Output the [x, y] coordinate of the center of the cell containing the given text.  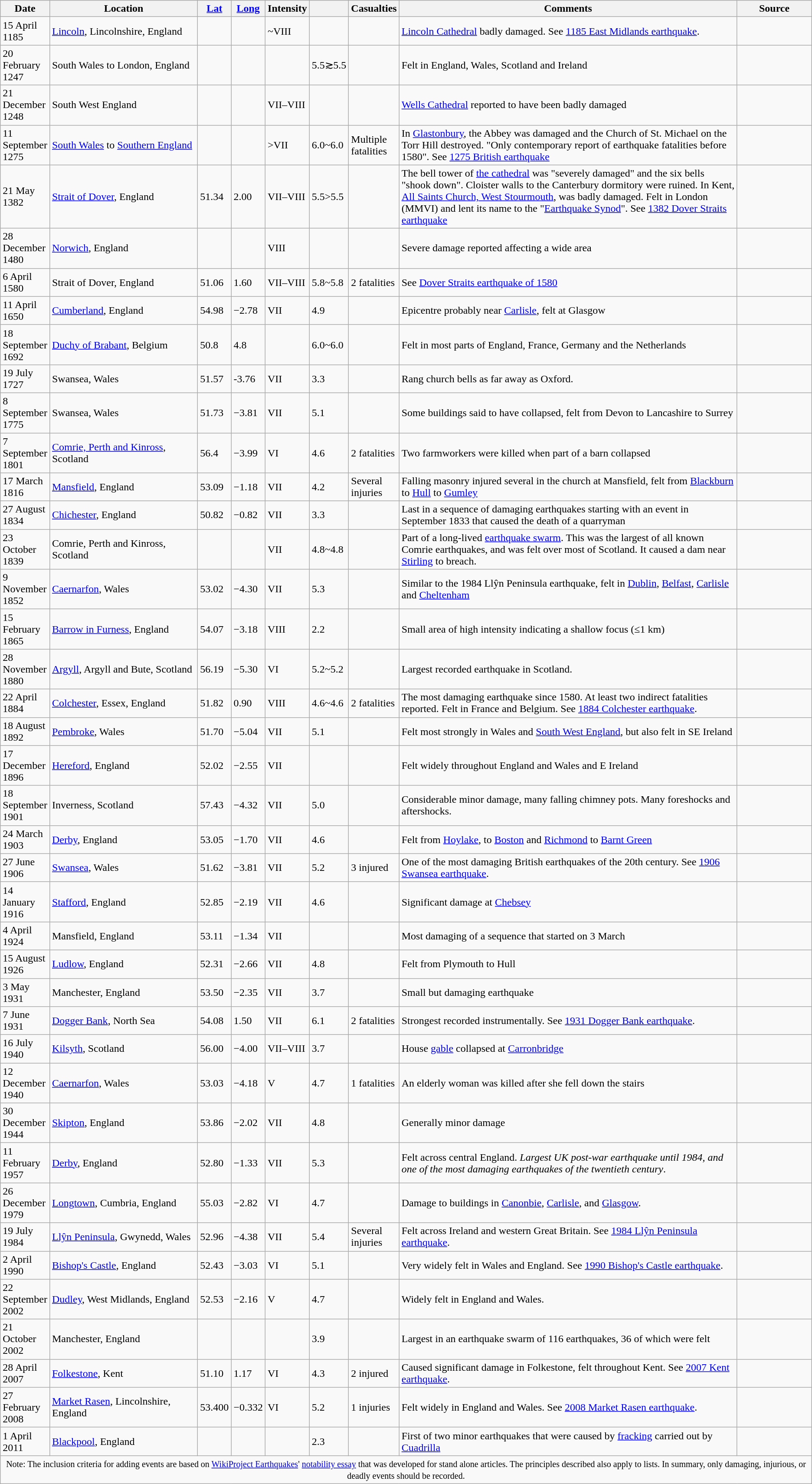
An elderly woman was killed after she fell down the stairs [568, 1083]
Casualties [374, 9]
Rang church bells as far away as Oxford. [568, 378]
−4.38 [248, 1237]
21 December 1248 [25, 105]
5.5>5.5 [329, 197]
52.43 [214, 1265]
Wells Cathedral reported to have been badly damaged [568, 105]
5.5≳5.5 [329, 65]
51.73 [214, 413]
24 March 1903 [25, 839]
11 April 1650 [25, 311]
Blackpool, England [123, 1441]
53.11 [214, 936]
52.80 [214, 1163]
15 February 1865 [25, 629]
Lat [214, 9]
Chichester, England [123, 515]
51.62 [214, 868]
30 December 1944 [25, 1123]
Location [123, 9]
Bishop's Castle, England [123, 1265]
Lincoln Cathedral badly damaged. See 1185 East Midlands earthquake. [568, 31]
Hereford, England [123, 765]
26 December 1979 [25, 1203]
Cumberland, England [123, 311]
6 April 1580 [25, 282]
Intensity [288, 9]
3 May 1931 [25, 992]
22 September 2002 [25, 1299]
−0.82 [248, 515]
−1.18 [248, 487]
56.00 [214, 1049]
Colchester, Essex, England [123, 703]
1.17 [248, 1373]
Some buildings said to have collapsed, felt from Devon to Lancashire to Surrey [568, 413]
16 July 1940 [25, 1049]
~VIII [288, 31]
Date [25, 9]
−3.18 [248, 629]
5.2~5.2 [329, 669]
Felt widely throughout England and Wales and E Ireland [568, 765]
9 November 1852 [25, 589]
1 injuries [374, 1407]
17 December 1896 [25, 765]
50.8 [214, 345]
0.90 [248, 703]
Multiple fatalities [374, 145]
53.02 [214, 589]
21 May 1382 [25, 197]
−4.18 [248, 1083]
−2.16 [248, 1299]
−2.82 [248, 1203]
−1.34 [248, 936]
Largest in an earthquake swarm of 116 earthquakes, 36 of which were felt [568, 1339]
1.60 [248, 282]
53.50 [214, 992]
19 July 1984 [25, 1237]
−3.03 [248, 1265]
See Dover Straits earthquake of 1580 [568, 282]
2 injured [374, 1373]
27 February 2008 [25, 1407]
51.10 [214, 1373]
South West England [123, 105]
7 September 1801 [25, 453]
53.400 [214, 1407]
53.05 [214, 839]
Long [248, 9]
Epicentre probably near Carlisle, felt at Glasgow [568, 311]
Barrow in Furness, England [123, 629]
53.86 [214, 1123]
Felt from Hoylake, to Boston and Richmond to Barnt Green [568, 839]
−2.35 [248, 992]
−4.30 [248, 589]
Largest recorded earthquake in Scotland. [568, 669]
Felt from Plymouth to Hull [568, 964]
−1.70 [248, 839]
1 April 2011 [25, 1441]
First of two minor earthquakes that were caused by fracking carried out by Cuadrilla [568, 1441]
−5.30 [248, 669]
27 June 1906 [25, 868]
2.2 [329, 629]
11 September 1275 [25, 145]
18 August 1892 [25, 732]
−5.04 [248, 732]
Generally minor damage [568, 1123]
−4.32 [248, 805]
52.96 [214, 1237]
Very widely felt in Wales and England. See 1990 Bishop's Castle earthquake. [568, 1265]
Last in a sequence of damaging earthquakes starting with an event in September 1833 that caused the death of a quarryman [568, 515]
52.02 [214, 765]
Dudley, West Midlands, England [123, 1299]
23 October 1839 [25, 549]
5.0 [329, 805]
−2.78 [248, 311]
3.9 [329, 1339]
Dogger Bank, North Sea [123, 1021]
1 fatalities [374, 1083]
Folkestone, Kent [123, 1373]
18 September 1692 [25, 345]
52.31 [214, 964]
8 September 1775 [25, 413]
53.03 [214, 1083]
Market Rasen, Lincolnshire, England [123, 1407]
51.34 [214, 197]
South Wales to Southern England [123, 145]
2.00 [248, 197]
−1.33 [248, 1163]
28 December 1480 [25, 248]
Strongest recorded instrumentally. See 1931 Dogger Bank earthquake. [568, 1021]
Widely felt in England and Wales. [568, 1299]
52.85 [214, 902]
Felt in most parts of England, France, Germany and the Netherlands [568, 345]
−2.02 [248, 1123]
3 injured [374, 868]
51.70 [214, 732]
56.19 [214, 669]
4.8~4.8 [329, 549]
21 October 2002 [25, 1339]
One of the most damaging British earthquakes of the 20th century. See 1906 Swansea earthquake. [568, 868]
Longtown, Cumbria, England [123, 1203]
-3.76 [248, 378]
>VII [288, 145]
Llŷn Peninsula, Gwynedd, Wales [123, 1237]
Severe damage reported affecting a wide area [568, 248]
6.1 [329, 1021]
Stafford, England [123, 902]
Felt most strongly in Wales and South West England, but also felt in SE Ireland [568, 732]
54.07 [214, 629]
Felt widely in England and Wales. See 2008 Market Rasen earthquake. [568, 1407]
51.57 [214, 378]
Norwich, England [123, 248]
51.06 [214, 282]
Skipton, England [123, 1123]
Felt in England, Wales, Scotland and Ireland [568, 65]
−2.19 [248, 902]
4.2 [329, 487]
−3.99 [248, 453]
Small but damaging earthquake [568, 992]
2.3 [329, 1441]
Two farmworkers were killed when part of a barn collapsed [568, 453]
52.53 [214, 1299]
Ludlow, England [123, 964]
Duchy of Brabant, Belgium [123, 345]
57.43 [214, 805]
Comments [568, 9]
27 August 1834 [25, 515]
Considerable minor damage, many falling chimney pots. Many foreshocks and aftershocks. [568, 805]
Argyll, Argyll and Bute, Scotland [123, 669]
Kilsyth, Scotland [123, 1049]
Small area of high intensity indicating a shallow focus (≤1 km) [568, 629]
1.50 [248, 1021]
−4.00 [248, 1049]
Lincoln, Lincolnshire, England [123, 31]
19 July 1727 [25, 378]
20 February 1247 [25, 65]
28 April 2007 [25, 1373]
4 April 1924 [25, 936]
22 April 1884 [25, 703]
−0.332 [248, 1407]
The most damaging earthquake since 1580. At least two indirect fatalities reported. Felt in France and Belgium. See 1884 Colchester earthquake. [568, 703]
Caused significant damage in Folkestone, felt throughout Kent. See 2007 Kent earthquake. [568, 1373]
−2.55 [248, 765]
14 January 1916 [25, 902]
5.4 [329, 1237]
50.82 [214, 515]
4.9 [329, 311]
54.08 [214, 1021]
15 August 1926 [25, 964]
South Wales to London, England [123, 65]
56.4 [214, 453]
7 June 1931 [25, 1021]
55.03 [214, 1203]
Significant damage at Chebsey [568, 902]
−2.66 [248, 964]
House gable collapsed at Carronbridge [568, 1049]
Falling masonry injured several in the church at Mansfield, felt from Blackburn to Hull to Gumley [568, 487]
54.98 [214, 311]
28 November 1880 [25, 669]
15 April 1185 [25, 31]
Pembroke, Wales [123, 732]
5.8~5.8 [329, 282]
Felt across Ireland and western Great Britain. See 1984 Llŷn Peninsula earthquake. [568, 1237]
Felt across central England. Largest UK post-war earthquake until 1984, and one of the most damaging earthquakes of the twentieth century. [568, 1163]
Most damaging of a sequence that started on 3 March [568, 936]
11 February 1957 [25, 1163]
2 April 1990 [25, 1265]
4.6~4.6 [329, 703]
51.82 [214, 703]
Source [774, 9]
Damage to buildings in Canonbie, Carlisle, and Glasgow. [568, 1203]
4.3 [329, 1373]
Similar to the 1984 Llŷn Peninsula earthquake, felt in Dublin, Belfast, Carlisle and Cheltenham [568, 589]
17 March 1816 [25, 487]
18 September 1901 [25, 805]
Inverness, Scotland [123, 805]
53.09 [214, 487]
12 December 1940 [25, 1083]
